Pinpoint the cell where the given text exists, returning its (X, Y) midpoint coordinate. 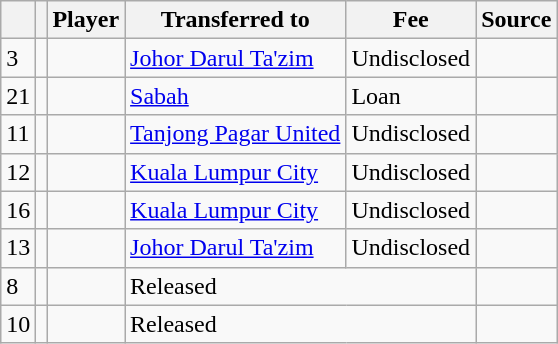
Tanjong Pagar United (236, 134)
Player (86, 20)
13 (18, 248)
10 (18, 324)
Loan (411, 96)
Source (516, 20)
11 (18, 134)
Sabah (236, 96)
Fee (411, 20)
12 (18, 172)
3 (18, 58)
16 (18, 210)
21 (18, 96)
8 (18, 286)
Transferred to (236, 20)
